Extract the [x, y] coordinate from the center of the cell holding the provided text.  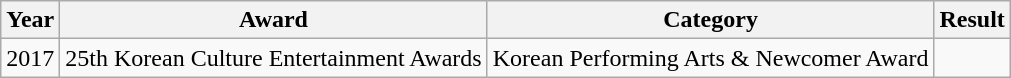
Category [710, 20]
Result [972, 20]
25th Korean Culture Entertainment Awards [274, 58]
Korean Performing Arts & Newcomer Award [710, 58]
Award [274, 20]
Year [30, 20]
2017 [30, 58]
